Return (x, y) of the center of cell containing provided text 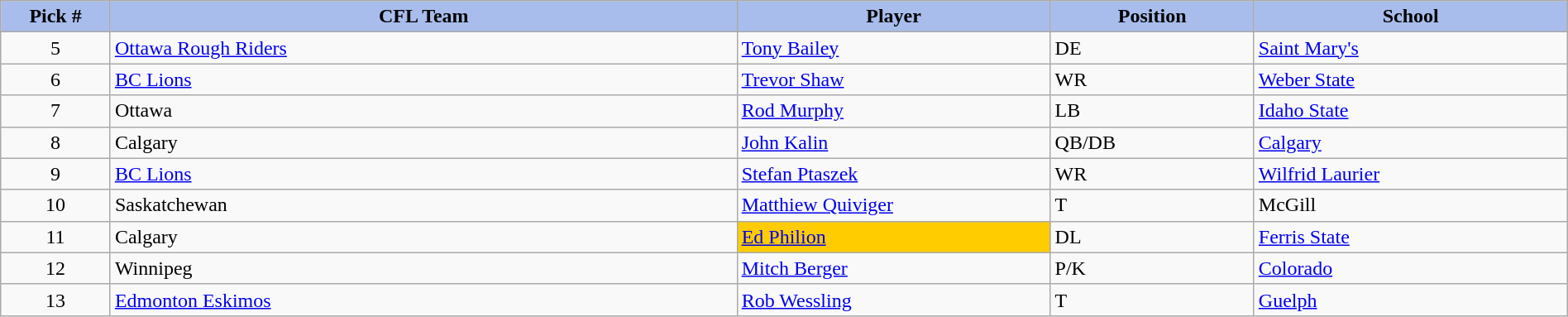
Ferris State (1411, 237)
Weber State (1411, 79)
Tony Bailey (893, 48)
Ottawa (423, 111)
8 (56, 142)
10 (56, 205)
Position (1152, 17)
Mitch Berger (893, 268)
Guelph (1411, 300)
Pick # (56, 17)
Player (893, 17)
Winnipeg (423, 268)
Saint Mary's (1411, 48)
John Kalin (893, 142)
P/K (1152, 268)
Matthiew Quiviger (893, 205)
Rob Wessling (893, 300)
6 (56, 79)
Ed Philion (893, 237)
13 (56, 300)
7 (56, 111)
Trevor Shaw (893, 79)
LB (1152, 111)
Ottawa Rough Riders (423, 48)
11 (56, 237)
9 (56, 174)
Colorado (1411, 268)
Rod Murphy (893, 111)
School (1411, 17)
DL (1152, 237)
Wilfrid Laurier (1411, 174)
Saskatchewan (423, 205)
DE (1152, 48)
Stefan Ptaszek (893, 174)
5 (56, 48)
Edmonton Eskimos (423, 300)
Idaho State (1411, 111)
QB/DB (1152, 142)
CFL Team (423, 17)
McGill (1411, 205)
12 (56, 268)
